Pinpoint the cell where the given text exists, returning its [X, Y] midpoint coordinate. 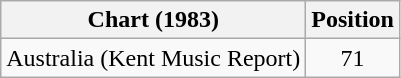
Chart (1983) [154, 20]
71 [353, 58]
Position [353, 20]
Australia (Kent Music Report) [154, 58]
